Capture the cell that displays the provided text and extract its [x, y] central coordinate. 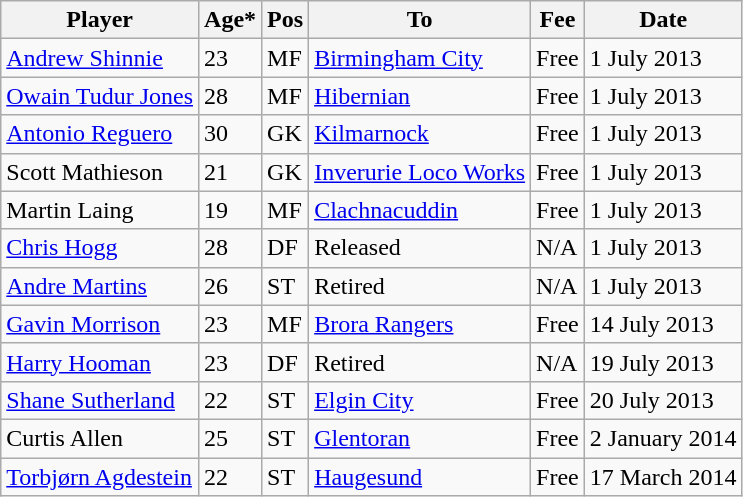
Clachnacuddin [420, 210]
25 [230, 438]
20 July 2013 [663, 400]
Andre Martins [100, 286]
21 [230, 172]
14 July 2013 [663, 324]
19 July 2013 [663, 362]
Brora Rangers [420, 324]
Hibernian [420, 96]
Inverurie Loco Works [420, 172]
Antonio Reguero [100, 134]
Shane Sutherland [100, 400]
Chris Hogg [100, 248]
Kilmarnock [420, 134]
Torbjørn Agdestein [100, 477]
30 [230, 134]
Andrew Shinnie [100, 58]
Player [100, 20]
Elgin City [420, 400]
Released [420, 248]
Haugesund [420, 477]
Curtis Allen [100, 438]
26 [230, 286]
17 March 2014 [663, 477]
Glentoran [420, 438]
Date [663, 20]
2 January 2014 [663, 438]
To [420, 20]
Gavin Morrison [100, 324]
Age* [230, 20]
Owain Tudur Jones [100, 96]
Martin Laing [100, 210]
Pos [286, 20]
Birmingham City [420, 58]
Fee [558, 20]
19 [230, 210]
Harry Hooman [100, 362]
Scott Mathieson [100, 172]
